Return the [x, y] coordinate for the center point of the cell that contains the specified text.  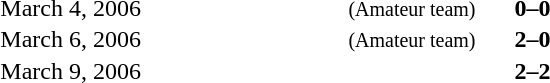
(Amateur team) [310, 39]
